Extract the [X, Y] coordinate from the center of the cell holding the provided text.  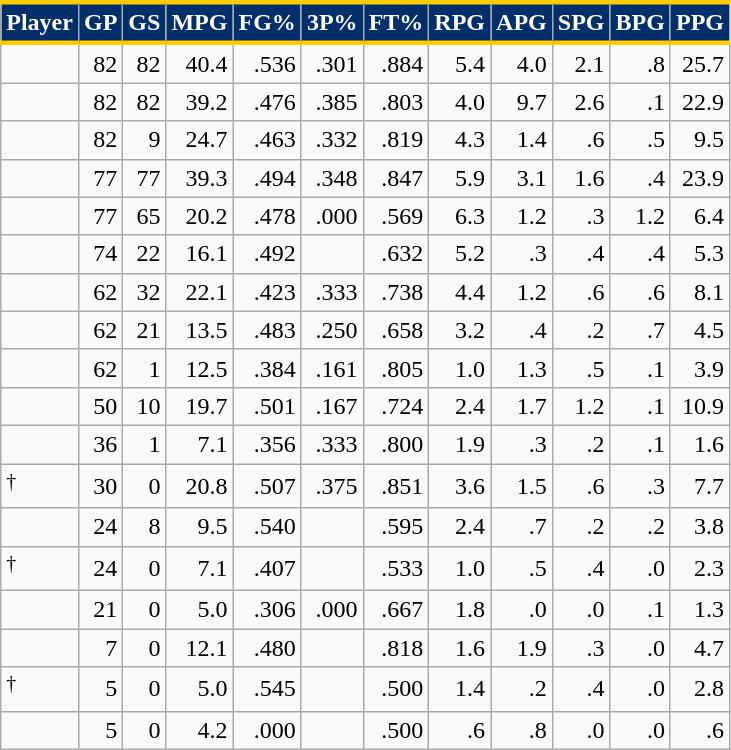
4.2 [200, 730]
20.8 [200, 486]
SPG [581, 22]
13.5 [200, 330]
12.1 [200, 648]
MPG [200, 22]
4.7 [700, 648]
.800 [396, 444]
.167 [332, 406]
.507 [267, 486]
5.4 [460, 63]
.805 [396, 368]
65 [144, 216]
5.2 [460, 254]
.478 [267, 216]
.332 [332, 140]
.667 [396, 610]
2.3 [700, 568]
GS [144, 22]
.463 [267, 140]
FG% [267, 22]
.407 [267, 568]
36 [100, 444]
7.7 [700, 486]
GP [100, 22]
.533 [396, 568]
12.5 [200, 368]
.356 [267, 444]
22 [144, 254]
FT% [396, 22]
.348 [332, 178]
9 [144, 140]
19.7 [200, 406]
2.8 [700, 690]
3.2 [460, 330]
.501 [267, 406]
.545 [267, 690]
4.3 [460, 140]
.536 [267, 63]
3.6 [460, 486]
RPG [460, 22]
.385 [332, 102]
16.1 [200, 254]
5.9 [460, 178]
.494 [267, 178]
10 [144, 406]
.738 [396, 292]
.569 [396, 216]
3.1 [522, 178]
.818 [396, 648]
BPG [640, 22]
.847 [396, 178]
.476 [267, 102]
.632 [396, 254]
.492 [267, 254]
2.6 [581, 102]
3.8 [700, 527]
PPG [700, 22]
APG [522, 22]
40.4 [200, 63]
5.3 [700, 254]
.375 [332, 486]
30 [100, 486]
1.5 [522, 486]
10.9 [700, 406]
24.7 [200, 140]
22.1 [200, 292]
39.2 [200, 102]
.480 [267, 648]
8.1 [700, 292]
.884 [396, 63]
4.5 [700, 330]
.540 [267, 527]
Player [40, 22]
32 [144, 292]
.658 [396, 330]
25.7 [700, 63]
4.4 [460, 292]
.306 [267, 610]
1.8 [460, 610]
74 [100, 254]
.384 [267, 368]
.301 [332, 63]
7 [100, 648]
3P% [332, 22]
8 [144, 527]
.595 [396, 527]
22.9 [700, 102]
1.7 [522, 406]
3.9 [700, 368]
6.4 [700, 216]
.161 [332, 368]
50 [100, 406]
6.3 [460, 216]
.724 [396, 406]
9.7 [522, 102]
2.1 [581, 63]
23.9 [700, 178]
20.2 [200, 216]
.851 [396, 486]
.803 [396, 102]
.819 [396, 140]
.483 [267, 330]
.423 [267, 292]
.250 [332, 330]
39.3 [200, 178]
